Pinpoint the cell where the given text exists, returning its [X, Y] midpoint coordinate. 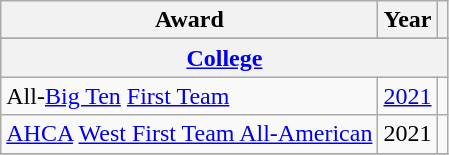
AHCA West First Team All-American [190, 134]
Year [408, 20]
Award [190, 20]
College [224, 58]
All-Big Ten First Team [190, 96]
